Output the (X, Y) coordinate of the center of the cell containing the given text.  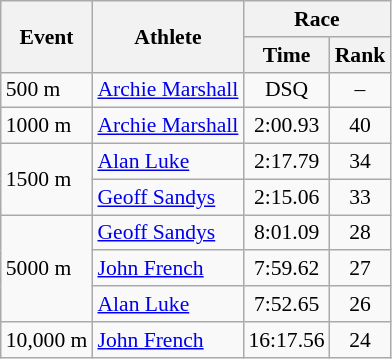
10,000 m (47, 340)
28 (360, 233)
24 (360, 340)
40 (360, 126)
2:15.06 (286, 197)
26 (360, 304)
Event (47, 36)
2:00.93 (286, 126)
5000 m (47, 268)
DSQ (286, 90)
Race (316, 19)
1000 m (47, 126)
7:52.65 (286, 304)
1500 m (47, 180)
8:01.09 (286, 233)
7:59.62 (286, 269)
33 (360, 197)
2:17.79 (286, 162)
Time (286, 55)
16:17.56 (286, 340)
Rank (360, 55)
Athlete (168, 36)
500 m (47, 90)
34 (360, 162)
– (360, 90)
27 (360, 269)
